Return the [x, y] coordinate for the center point of the cell that contains the specified text.  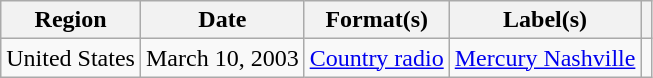
Label(s) [545, 20]
United States [71, 58]
March 10, 2003 [222, 58]
Region [71, 20]
Mercury Nashville [545, 58]
Country radio [376, 58]
Format(s) [376, 20]
Date [222, 20]
